Provide the [X, Y] coordinate of the cell's center where the given text is located.  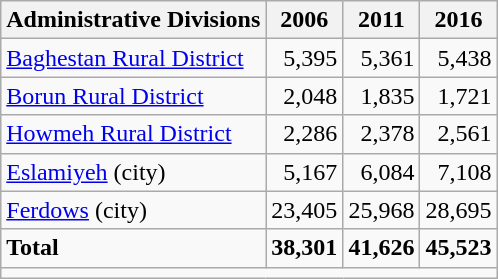
5,395 [304, 58]
2016 [458, 20]
2,378 [382, 134]
2006 [304, 20]
Administrative Divisions [134, 20]
Eslamiyeh (city) [134, 172]
2,286 [304, 134]
5,438 [458, 58]
25,968 [382, 210]
2011 [382, 20]
2,048 [304, 96]
2,561 [458, 134]
41,626 [382, 248]
Total [134, 248]
5,167 [304, 172]
Howmeh Rural District [134, 134]
5,361 [382, 58]
6,084 [382, 172]
45,523 [458, 248]
23,405 [304, 210]
Baghestan Rural District [134, 58]
1,835 [382, 96]
1,721 [458, 96]
28,695 [458, 210]
7,108 [458, 172]
Ferdows (city) [134, 210]
38,301 [304, 248]
Borun Rural District [134, 96]
